Determine the (x, y) coordinate at the center of the cell enclosing the given text.  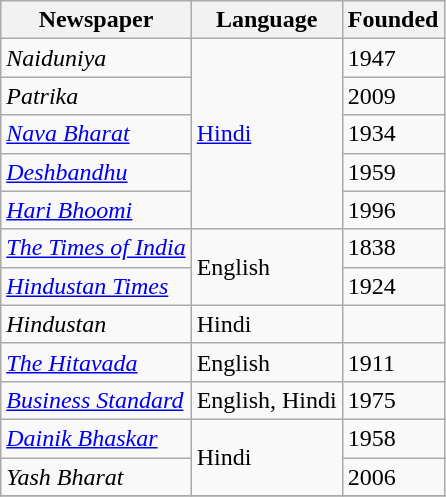
1959 (393, 172)
Business Standard (96, 400)
The Times of India (96, 248)
Naiduniya (96, 58)
1924 (393, 286)
1975 (393, 400)
1838 (393, 248)
1934 (393, 134)
Newspaper (96, 20)
1996 (393, 210)
Deshbandhu (96, 172)
Nava Bharat (96, 134)
The Hitavada (96, 362)
1947 (393, 58)
English, Hindi (266, 400)
Founded (393, 20)
Patrika (96, 96)
Dainik Bhaskar (96, 438)
Hindustan Times (96, 286)
Language (266, 20)
2006 (393, 477)
Yash Bharat (96, 477)
1911 (393, 362)
Hindustan (96, 324)
Hari Bhoomi (96, 210)
2009 (393, 96)
1958 (393, 438)
